Pinpoint the cell where the given text exists, returning its [X, Y] midpoint coordinate. 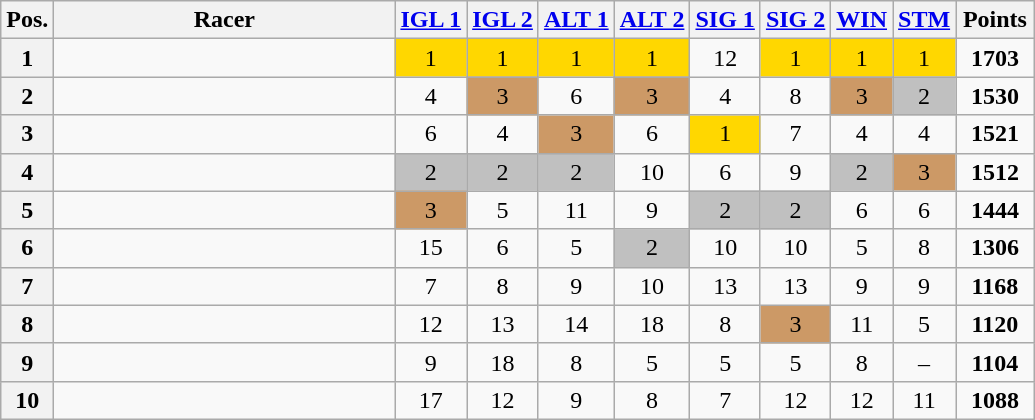
IGL 1 [431, 20]
1088 [996, 400]
1306 [996, 248]
WIN [862, 20]
1444 [996, 210]
1512 [996, 172]
SIG 2 [795, 20]
14 [576, 324]
1703 [996, 58]
1521 [996, 134]
Racer [224, 20]
15 [431, 248]
1104 [996, 362]
Pos. [28, 20]
Points [996, 20]
– [924, 362]
ALT 1 [576, 20]
ALT 2 [652, 20]
1120 [996, 324]
SIG 1 [725, 20]
STM [924, 20]
1168 [996, 286]
IGL 2 [503, 20]
1530 [996, 96]
17 [431, 400]
